Pinpoint the cell where the given text exists, returning its [X, Y] midpoint coordinate. 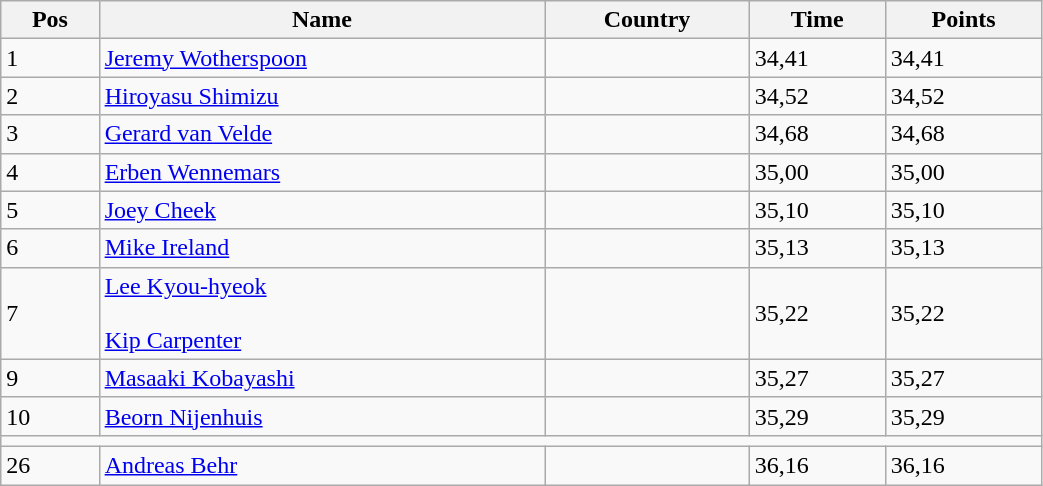
Masaaki Kobayashi [322, 378]
3 [50, 134]
10 [50, 416]
Beorn Nijenhuis [322, 416]
Country [647, 20]
26 [50, 465]
6 [50, 248]
1 [50, 58]
Hiroyasu Shimizu [322, 96]
Jeremy Wotherspoon [322, 58]
Name [322, 20]
Andreas Behr [322, 465]
5 [50, 210]
9 [50, 378]
Joey Cheek [322, 210]
Erben Wennemars [322, 172]
2 [50, 96]
Mike Ireland [322, 248]
Lee Kyou-hyeokKip Carpenter [322, 313]
7 [50, 313]
Time [817, 20]
Gerard van Velde [322, 134]
Pos [50, 20]
Points [964, 20]
4 [50, 172]
